Pinpoint the cell where the given text exists, returning its (X, Y) midpoint coordinate. 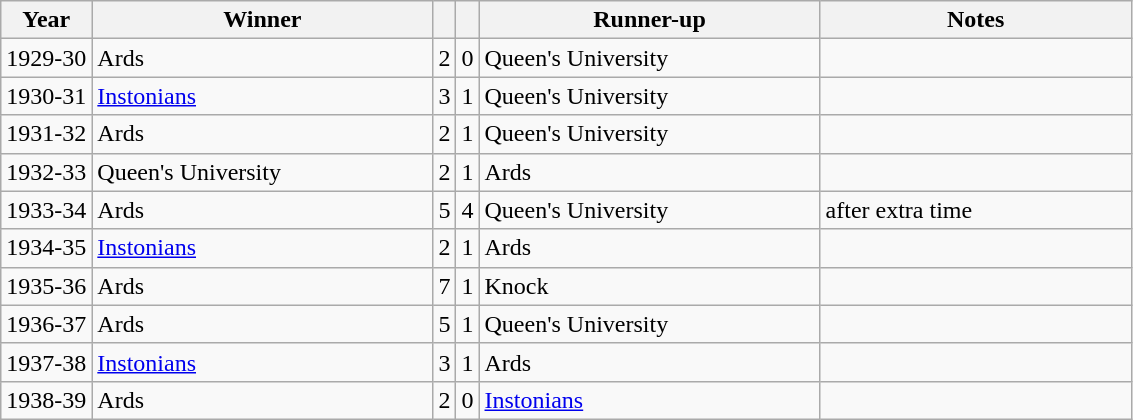
1929-30 (46, 58)
1934-35 (46, 248)
7 (444, 286)
4 (468, 210)
after extra time (976, 210)
1936-37 (46, 324)
1931-32 (46, 134)
Knock (650, 286)
Year (46, 20)
1930-31 (46, 96)
1935-36 (46, 286)
1933-34 (46, 210)
Winner (262, 20)
1932-33 (46, 172)
1938-39 (46, 400)
Notes (976, 20)
1937-38 (46, 362)
Runner-up (650, 20)
